Locate the cell with the specified text and output its [X, Y] center coordinate. 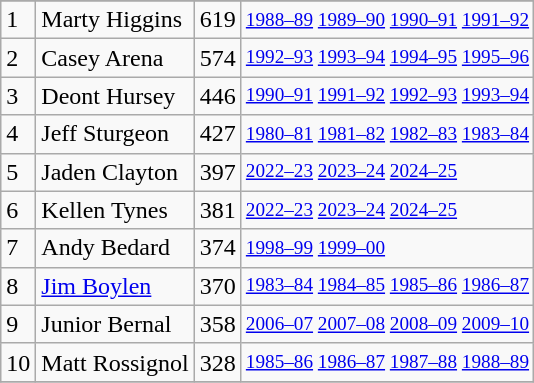
Kellen Tynes [115, 210]
427 [218, 134]
328 [218, 362]
9 [18, 324]
Andy Bedard [115, 248]
10 [18, 362]
619 [218, 20]
2 [18, 58]
5 [18, 172]
7 [18, 248]
446 [218, 96]
6 [18, 210]
Jeff Sturgeon [115, 134]
2006–07 2007–08 2008–09 2009–10 [387, 324]
1998–99 1999–00 [387, 248]
8 [18, 286]
358 [218, 324]
Jim Boylen [115, 286]
1988–89 1989–90 1990–91 1991–92 [387, 20]
1992–93 1993–94 1994–95 1995–96 [387, 58]
1985–86 1986–87 1987–88 1988–89 [387, 362]
574 [218, 58]
Casey Arena [115, 58]
1990–91 1991–92 1992–93 1993–94 [387, 96]
Deont Hursey [115, 96]
381 [218, 210]
4 [18, 134]
397 [218, 172]
Junior Bernal [115, 324]
370 [218, 286]
1980–81 1981–82 1982–83 1983–84 [387, 134]
374 [218, 248]
Marty Higgins [115, 20]
Matt Rossignol [115, 362]
1983–84 1984–85 1985–86 1986–87 [387, 286]
3 [18, 96]
1 [18, 20]
Jaden Clayton [115, 172]
